From the cell containing the given text, extract its center point as [X, Y] coordinate. 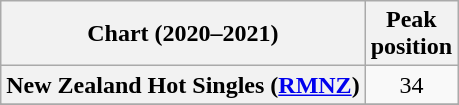
34 [411, 85]
Peakposition [411, 34]
New Zealand Hot Singles (RMNZ) [183, 85]
Chart (2020–2021) [183, 34]
